Locate the cell with the specified text and output its (X, Y) center coordinate. 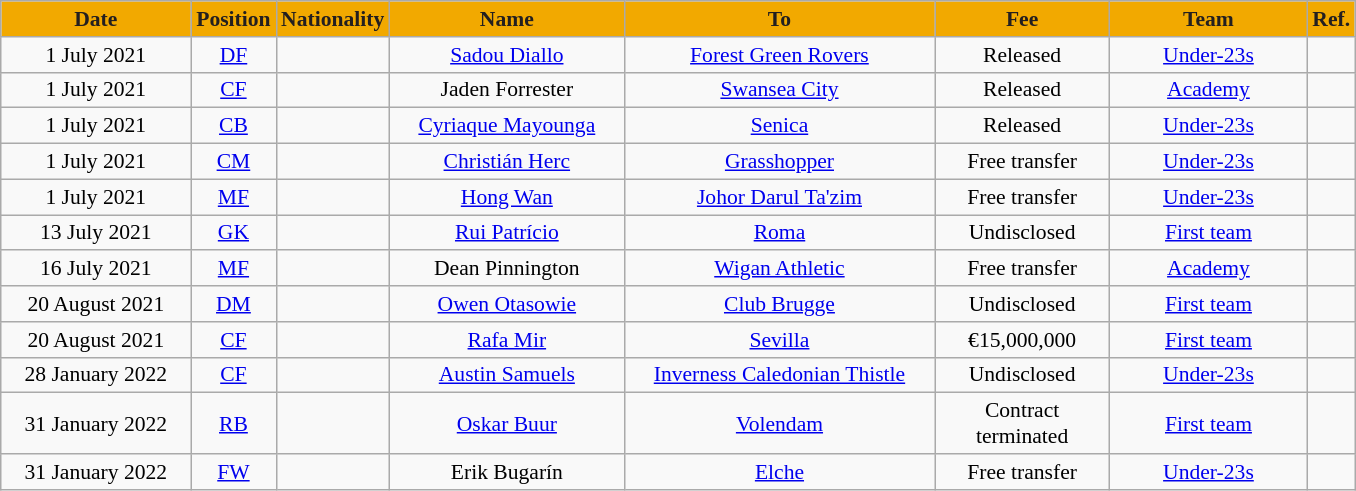
Elche (779, 472)
DF (234, 55)
Rui Patrício (506, 233)
CM (234, 162)
Sadou Diallo (506, 55)
Forest Green Rovers (779, 55)
13 July 2021 (96, 233)
€15,000,000 (1022, 340)
Roma (779, 233)
Sevilla (779, 340)
Johor Darul Ta'zim (779, 197)
CB (234, 126)
DM (234, 304)
Volendam (779, 424)
Team (1209, 19)
Erik Bugarín (506, 472)
FW (234, 472)
Dean Pinnington (506, 269)
16 July 2021 (96, 269)
Grasshopper (779, 162)
Senica (779, 126)
Name (506, 19)
Inverness Caledonian Thistle (779, 375)
Position (234, 19)
Contract terminated (1022, 424)
Hong Wan (506, 197)
Christián Herc (506, 162)
28 January 2022 (96, 375)
RB (234, 424)
To (779, 19)
Date (96, 19)
Wigan Athletic (779, 269)
Oskar Buur (506, 424)
GK (234, 233)
Fee (1022, 19)
Austin Samuels (506, 375)
Jaden Forrester (506, 90)
Cyriaque Mayounga (506, 126)
Rafa Mir (506, 340)
Club Brugge (779, 304)
Nationality (332, 19)
Owen Otasowie (506, 304)
Ref. (1331, 19)
Swansea City (779, 90)
